From the cell containing the given text, extract its center point as [x, y] coordinate. 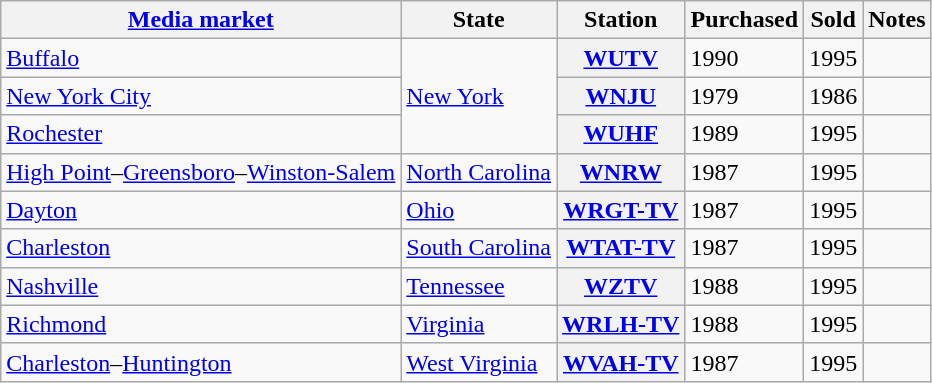
State [479, 20]
Notes [897, 20]
Media market [201, 20]
Ohio [479, 210]
WZTV [621, 286]
Dayton [201, 210]
WNJU [621, 96]
WTAT-TV [621, 248]
Charleston–Huntington [201, 362]
Rochester [201, 134]
1986 [834, 96]
1990 [744, 58]
Station [621, 20]
WRGT-TV [621, 210]
1979 [744, 96]
1989 [744, 134]
North Carolina [479, 172]
West Virginia [479, 362]
New York [479, 96]
Richmond [201, 324]
South Carolina [479, 248]
Nashville [201, 286]
WVAH-TV [621, 362]
Virginia [479, 324]
Sold [834, 20]
WRLH-TV [621, 324]
Purchased [744, 20]
Charleston [201, 248]
High Point–Greensboro–Winston-Salem [201, 172]
WUHF [621, 134]
Buffalo [201, 58]
WUTV [621, 58]
Tennessee [479, 286]
New York City [201, 96]
WNRW [621, 172]
